Provide the [X, Y] coordinate of the cell's center where the given text is located.  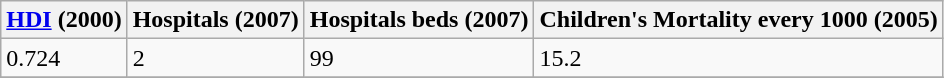
0.724 [64, 58]
Hospitals beds (2007) [419, 20]
15.2 [738, 58]
2 [216, 58]
Children's Mortality every 1000 (2005) [738, 20]
HDI (2000) [64, 20]
99 [419, 58]
Hospitals (2007) [216, 20]
